Scan for the cell matching the given text and deliver its [X, Y] coordinate at center. 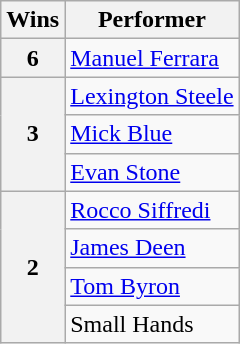
Mick Blue [152, 134]
6 [33, 58]
Rocco Siffredi [152, 210]
Tom Byron [152, 286]
Manuel Ferrara [152, 58]
Lexington Steele [152, 96]
James Deen [152, 248]
Performer [152, 20]
Small Hands [152, 324]
2 [33, 267]
3 [33, 134]
Evan Stone [152, 172]
Wins [33, 20]
